Find where the given text appears and provide that cell's center as (x, y) coordinate. 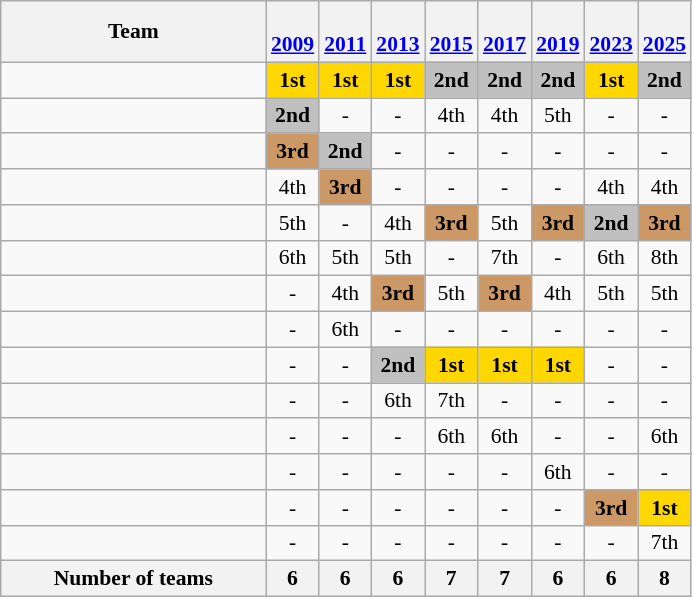
2013 (398, 32)
2017 (504, 32)
2015 (452, 32)
8 (664, 579)
2025 (664, 32)
8th (664, 258)
Number of teams (134, 579)
2019 (558, 32)
2009 (292, 32)
Team (134, 32)
2023 (610, 32)
2011 (345, 32)
